For the text-containing cell, return its midpoint in [x, y] coordinate format. 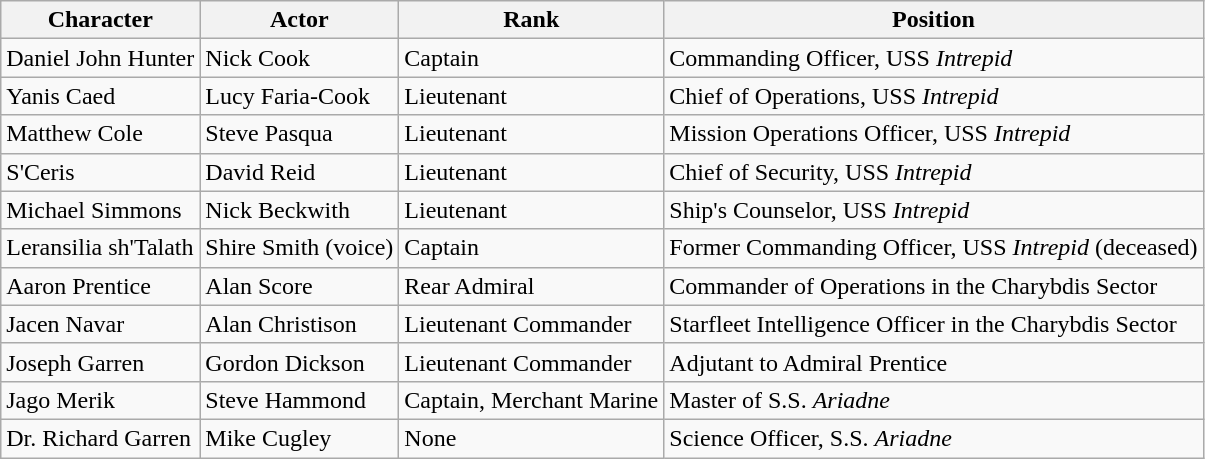
None [532, 438]
Jacen Navar [100, 324]
Joseph Garren [100, 362]
Character [100, 20]
Daniel John Hunter [100, 58]
Commanding Officer, USS Intrepid [934, 58]
Alan Score [300, 286]
Chief of Security, USS Intrepid [934, 172]
Alan Christison [300, 324]
Yanis Caed [100, 96]
Matthew Cole [100, 134]
Lucy Faria-Cook [300, 96]
Michael Simmons [100, 210]
Leransilia sh'Talath [100, 248]
Dr. Richard Garren [100, 438]
Science Officer, S.S. Ariadne [934, 438]
Starfleet Intelligence Officer in the Charybdis Sector [934, 324]
Jago Merik [100, 400]
Adjutant to Admiral Prentice [934, 362]
Nick Beckwith [300, 210]
Commander of Operations in the Charybdis Sector [934, 286]
Ship's Counselor, USS Intrepid [934, 210]
Nick Cook [300, 58]
Chief of Operations, USS Intrepid [934, 96]
Steve Pasqua [300, 134]
Actor [300, 20]
Aaron Prentice [100, 286]
Shire Smith (voice) [300, 248]
Position [934, 20]
Steve Hammond [300, 400]
Gordon Dickson [300, 362]
S'Ceris [100, 172]
Captain, Merchant Marine [532, 400]
Mission Operations Officer, USS Intrepid [934, 134]
Former Commanding Officer, USS Intrepid (deceased) [934, 248]
David Reid [300, 172]
Rank [532, 20]
Master of S.S. Ariadne [934, 400]
Mike Cugley [300, 438]
Rear Admiral [532, 286]
